Return (x, y) of the center of cell containing provided text 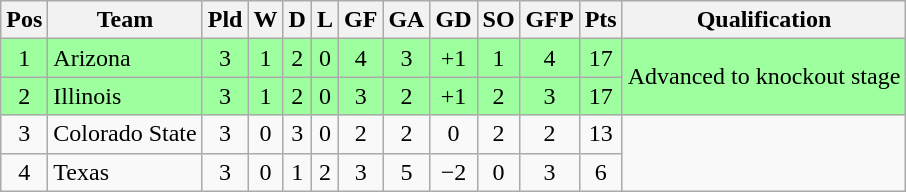
GF (360, 20)
−2 (454, 172)
Colorado State (125, 134)
GD (454, 20)
Pos (24, 20)
Team (125, 20)
Illinois (125, 96)
Qualification (764, 20)
Advanced to knockout stage (764, 77)
Arizona (125, 58)
Pld (225, 20)
13 (600, 134)
Pts (600, 20)
W (266, 20)
6 (600, 172)
D (297, 20)
SO (498, 20)
L (324, 20)
Texas (125, 172)
5 (406, 172)
GFP (550, 20)
GA (406, 20)
